Extract the (X, Y) coordinate from the center of the cell holding the provided text.  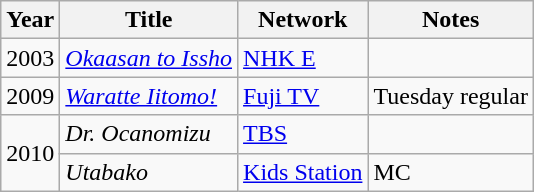
TBS (303, 134)
Network (303, 20)
Dr. Ocanomizu (149, 134)
Utabako (149, 172)
Notes (450, 20)
NHK E (303, 58)
Title (149, 20)
Fuji TV (303, 96)
2003 (30, 58)
Tuesday regular (450, 96)
Year (30, 20)
Waratte Iitomo! (149, 96)
2009 (30, 96)
2010 (30, 153)
MC (450, 172)
Okaasan to Issho (149, 58)
Kids Station (303, 172)
